Extract the (x, y) coordinate from the center of the cell holding the provided text.  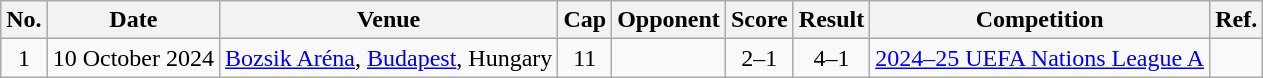
11 (585, 58)
Result (831, 20)
Competition (1040, 20)
No. (24, 20)
2024–25 UEFA Nations League A (1040, 58)
Bozsik Aréna, Budapest, Hungary (389, 58)
2–1 (759, 58)
Cap (585, 20)
Date (133, 20)
4–1 (831, 58)
1 (24, 58)
Opponent (669, 20)
Venue (389, 20)
Ref. (1236, 20)
10 October 2024 (133, 58)
Score (759, 20)
